Find where the given text appears and provide that cell's center as [x, y] coordinate. 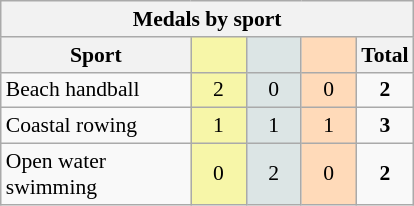
Open water swimming [96, 174]
3 [384, 126]
Beach handball [96, 90]
Medals by sport [208, 19]
Coastal rowing [96, 126]
Sport [96, 55]
Total [384, 55]
